Identify which cell holds the provided text, then report its (X, Y) central coordinate. 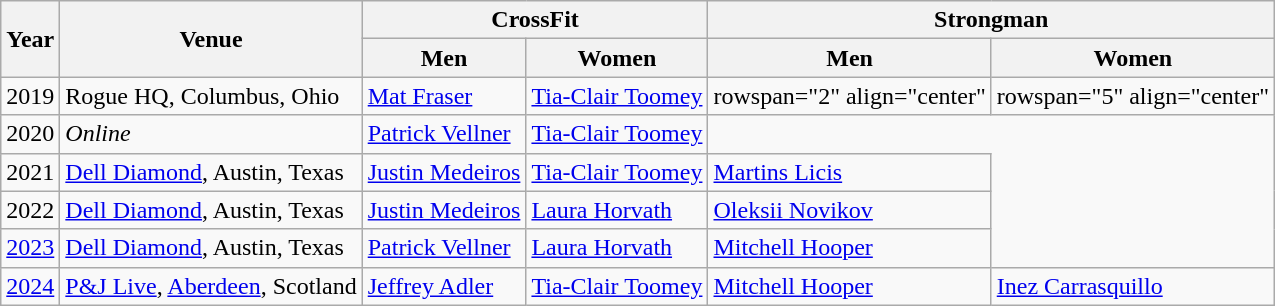
2022 (30, 210)
Mat Fraser (444, 96)
Oleksii Novikov (850, 210)
2021 (30, 172)
Strongman (991, 20)
P&J Live, Aberdeen, Scotland (211, 286)
Jeffrey Adler (444, 286)
rowspan="5" align="center" (1132, 96)
rowspan="2" align="center" (850, 96)
Online (211, 134)
2023 (30, 248)
2019 (30, 96)
Inez Carrasquillo (1132, 286)
2024 (30, 286)
Martins Licis (850, 172)
Venue (211, 39)
Year (30, 39)
CrossFit (535, 20)
Rogue HQ, Columbus, Ohio (211, 96)
2020 (30, 134)
